Return (X, Y) of the center of cell containing provided text 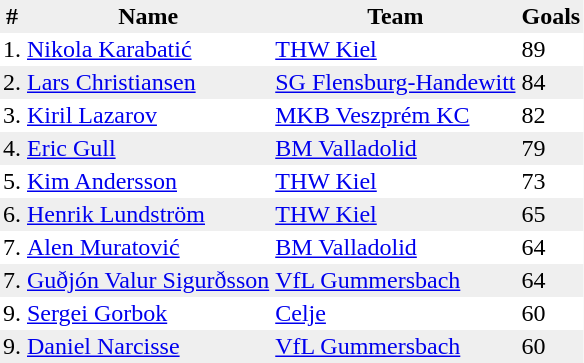
2. (12, 82)
3. (12, 116)
65 (550, 214)
Team (395, 16)
MKB Veszprém KC (395, 116)
Henrik Lundström (148, 214)
84 (550, 82)
SG Flensburg-Handewitt (395, 82)
Daniel Narcisse (148, 346)
73 (550, 182)
Guðjón Valur Sigurðsson (148, 280)
1. (12, 50)
Sergei Gorbok (148, 314)
4. (12, 148)
Lars Christiansen (148, 82)
Nikola Karabatić (148, 50)
Celje (395, 314)
6. (12, 214)
Eric Gull (148, 148)
89 (550, 50)
Goals (550, 16)
79 (550, 148)
5. (12, 182)
Name (148, 16)
# (12, 16)
Kiril Lazarov (148, 116)
Alen Muratović (148, 248)
82 (550, 116)
Kim Andersson (148, 182)
